Determine the [X, Y] coordinate at the center of the cell enclosing the given text.  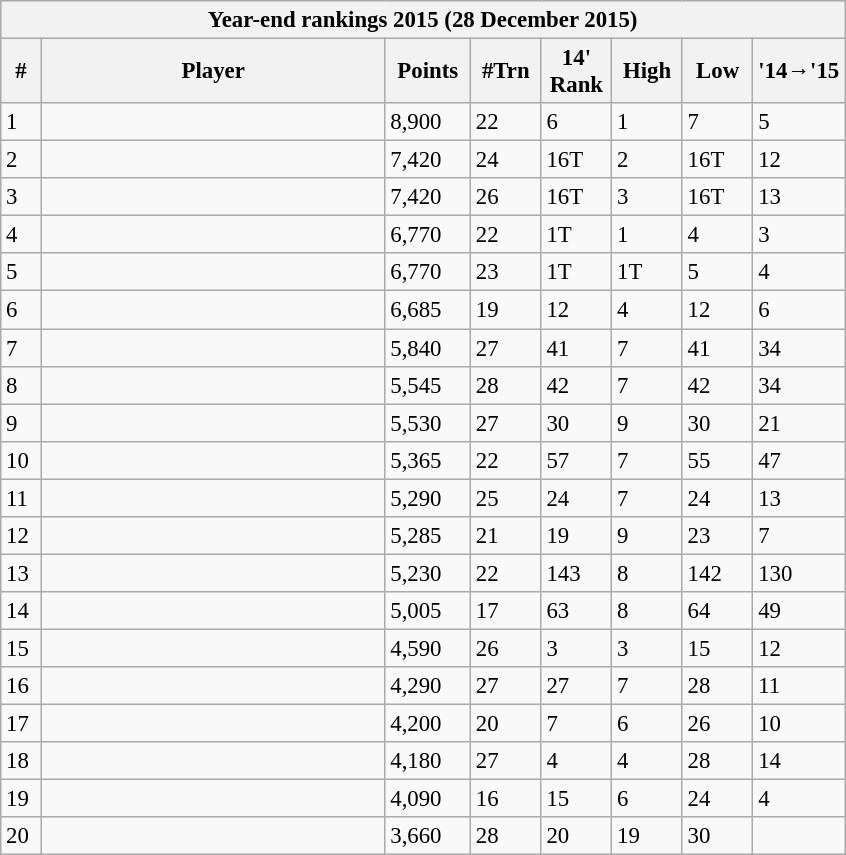
#Trn [506, 72]
49 [799, 611]
5,285 [428, 536]
Points [428, 72]
55 [718, 460]
'14→'15 [799, 72]
47 [799, 460]
64 [718, 611]
142 [718, 573]
57 [576, 460]
4,180 [428, 761]
5,530 [428, 423]
8,900 [428, 122]
4,090 [428, 799]
# [22, 72]
5,840 [428, 348]
5,365 [428, 460]
Year-end rankings 2015 (28 December 2015) [423, 20]
Low [718, 72]
4,290 [428, 686]
14' Rank [576, 72]
5,230 [428, 573]
25 [506, 498]
5,005 [428, 611]
3,660 [428, 836]
63 [576, 611]
6,685 [428, 310]
4,200 [428, 724]
5,290 [428, 498]
High [648, 72]
130 [799, 573]
143 [576, 573]
Player [213, 72]
5,545 [428, 385]
18 [22, 761]
4,590 [428, 648]
